Identify which cell holds the provided text, then report its (X, Y) central coordinate. 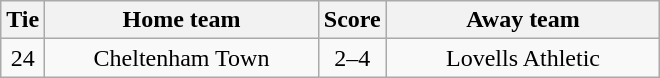
Cheltenham Town (182, 58)
24 (23, 58)
Lovells Athletic (523, 58)
Score (352, 20)
Away team (523, 20)
Tie (23, 20)
2–4 (352, 58)
Home team (182, 20)
